Locate the cell with the specified text and output its [x, y] center coordinate. 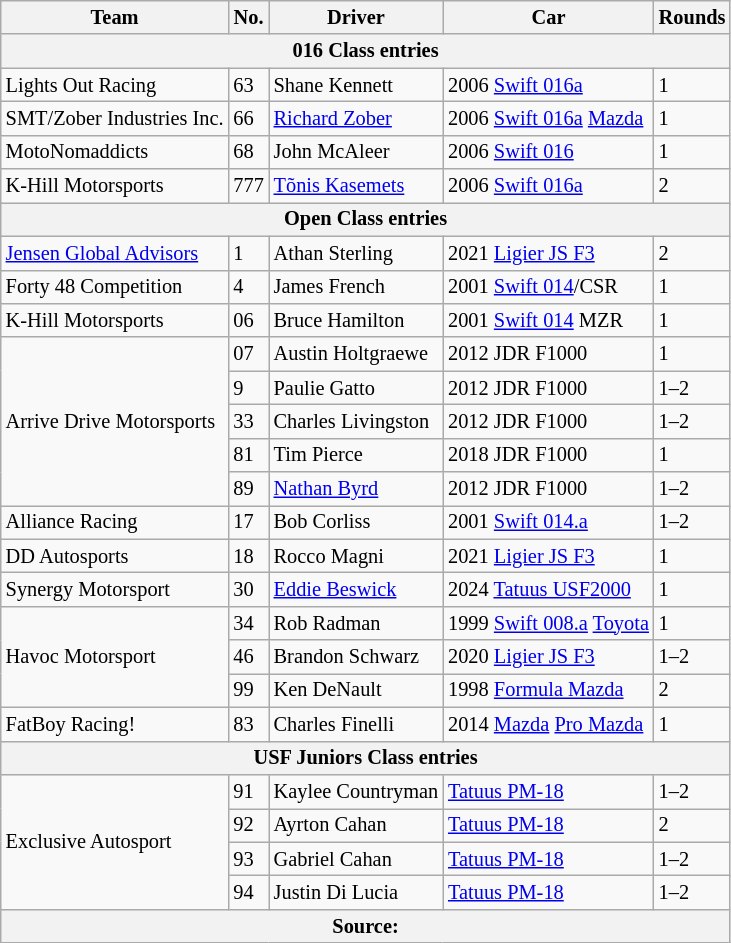
46 [248, 657]
2001 Swift 014 MZR [548, 320]
2001 Swift 014.a [548, 522]
Lights Out Racing [115, 85]
Nathan Byrd [356, 489]
Team [115, 17]
Tõnis Kasemets [356, 186]
Bruce Hamilton [356, 320]
Shane Kennett [356, 85]
4 [248, 287]
07 [248, 354]
Open Class entries [366, 219]
89 [248, 489]
9 [248, 388]
94 [248, 892]
Bob Corliss [356, 522]
Kaylee Countryman [356, 791]
Justin Di Lucia [356, 892]
Synergy Motorsport [115, 589]
93 [248, 859]
Arrive Drive Motorsports [115, 421]
92 [248, 825]
1999 Swift 008.a Toyota [548, 623]
33 [248, 421]
2020 Ligier JS F3 [548, 657]
1998 Formula Mazda [548, 690]
MotoNomaddicts [115, 152]
Richard Zober [356, 118]
Gabriel Cahan [356, 859]
Source: [366, 926]
34 [248, 623]
Exclusive Autosport [115, 842]
2001 Swift 014/CSR [548, 287]
17 [248, 522]
2014 Mazda Pro Mazda [548, 724]
James French [356, 287]
2006 Swift 016 [548, 152]
2024 Tatuus USF2000 [548, 589]
John McAleer [356, 152]
SMT/Zober Industries Inc. [115, 118]
66 [248, 118]
2006 Swift 016a Mazda [548, 118]
Ken DeNault [356, 690]
Car [548, 17]
18 [248, 556]
Tim Pierce [356, 455]
68 [248, 152]
Rocco Magni [356, 556]
91 [248, 791]
USF Juniors Class entries [366, 758]
Brandon Schwarz [356, 657]
777 [248, 186]
63 [248, 85]
Forty 48 Competition [115, 287]
Paulie Gatto [356, 388]
30 [248, 589]
Charles Finelli [356, 724]
83 [248, 724]
Jensen Global Advisors [115, 253]
Driver [356, 17]
DD Autosports [115, 556]
Havoc Motorsport [115, 656]
Alliance Racing [115, 522]
Rounds [692, 17]
81 [248, 455]
Ayrton Cahan [356, 825]
Charles Livingston [356, 421]
06 [248, 320]
Eddie Beswick [356, 589]
Austin Holtgraewe [356, 354]
016 Class entries [366, 51]
2018 JDR F1000 [548, 455]
FatBoy Racing! [115, 724]
No. [248, 17]
Rob Radman [356, 623]
Athan Sterling [356, 253]
99 [248, 690]
